Identify which cell holds the provided text, then report its (X, Y) central coordinate. 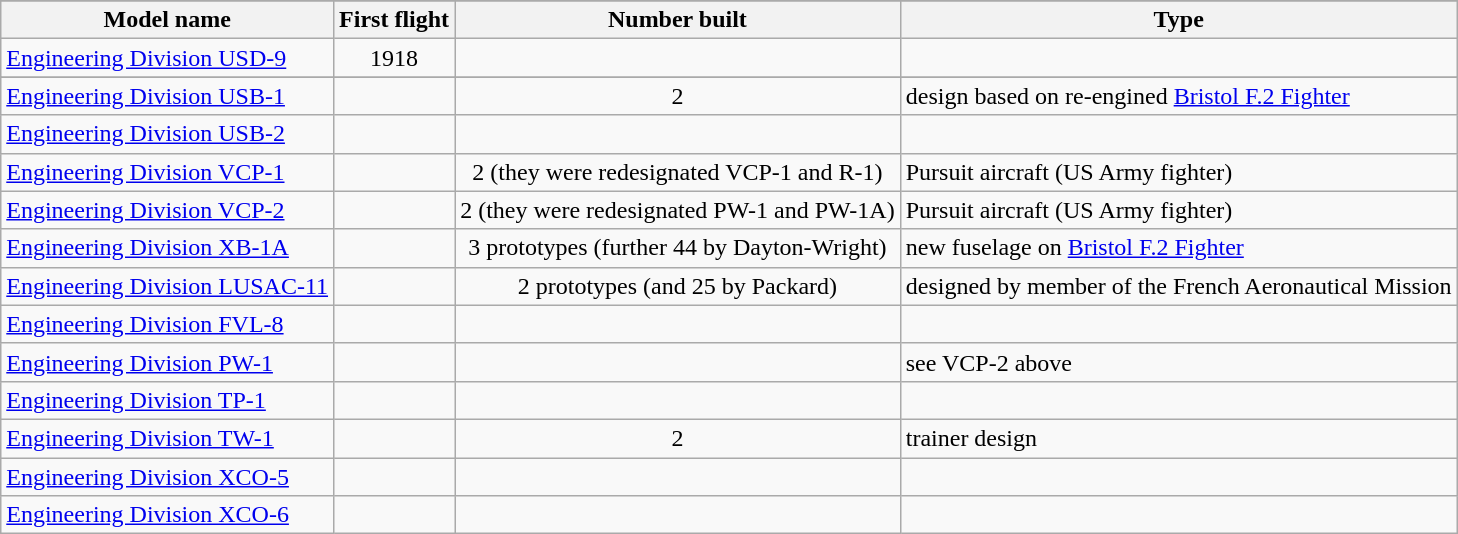
designed by member of the French Aeronautical Mission (1178, 286)
Engineering Division TP-1 (168, 400)
First flight (394, 20)
Engineering Division USB-2 (168, 134)
design based on re-engined Bristol F.2 Fighter (1178, 96)
Engineering Division LUSAC-11 (168, 286)
new fuselage on Bristol F.2 Fighter (1178, 248)
Engineering Division VCP-1 (168, 172)
see VCP-2 above (1178, 362)
Number built (678, 20)
trainer design (1178, 438)
Engineering Division USB-1 (168, 96)
Model name (168, 20)
Type (1178, 20)
2 prototypes (and 25 by Packard) (678, 286)
Engineering Division VCP-2 (168, 210)
Engineering Division TW-1 (168, 438)
1918 (394, 58)
Engineering Division XCO-6 (168, 515)
2 (they were redesignated VCP-1 and R-1) (678, 172)
3 prototypes (further 44 by Dayton-Wright) (678, 248)
Engineering Division FVL-8 (168, 324)
Engineering Division XCO-5 (168, 477)
2 (they were redesignated PW-1 and PW-1A) (678, 210)
Engineering Division USD-9 (168, 58)
Engineering Division PW-1 (168, 362)
Engineering Division XB-1A (168, 248)
